Find where the given text appears and provide that cell's center as [X, Y] coordinate. 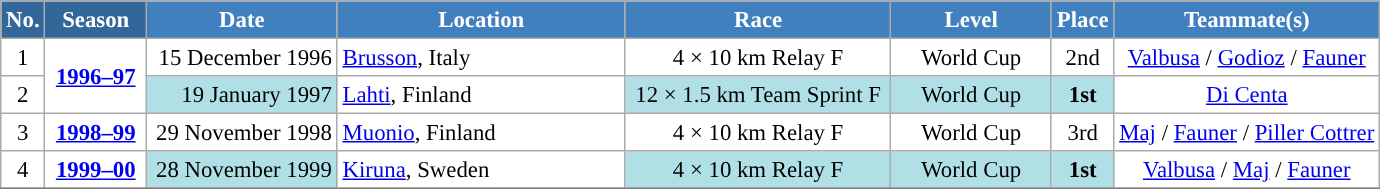
15 December 1996 [242, 58]
Brusson, Italy [481, 58]
19 January 1997 [242, 95]
Valbusa / Godioz / Fauner [1247, 58]
Valbusa / Maj / Fauner [1247, 170]
12 × 1.5 km Team Sprint F [758, 95]
Place [1082, 20]
2 [23, 95]
Muonio, Finland [481, 133]
No. [23, 20]
Date [242, 20]
28 November 1999 [242, 170]
1996–97 [96, 76]
Race [758, 20]
2nd [1082, 58]
Location [481, 20]
1999–00 [96, 170]
Season [96, 20]
Lahti, Finland [481, 95]
Teammate(s) [1247, 20]
3rd [1082, 133]
1998–99 [96, 133]
3 [23, 133]
29 November 1998 [242, 133]
Level [972, 20]
Maj / Fauner / Piller Cottrer [1247, 133]
4 [23, 170]
Di Centa [1247, 95]
1 [23, 58]
Kiruna, Sweden [481, 170]
